Output the [X, Y] coordinate of the center of the cell containing the given text.  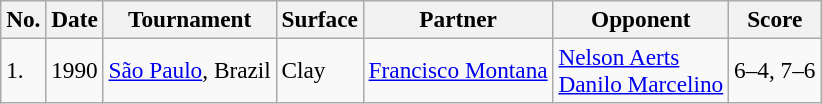
Clay [320, 70]
1. [24, 70]
São Paulo, Brazil [190, 70]
Partner [458, 19]
1990 [74, 70]
6–4, 7–6 [775, 70]
Tournament [190, 19]
Score [775, 19]
Opponent [641, 19]
Nelson Aerts Danilo Marcelino [641, 70]
Date [74, 19]
Francisco Montana [458, 70]
No. [24, 19]
Surface [320, 19]
